Search for the cell housing the specified text and yield its (x, y) center coordinate. 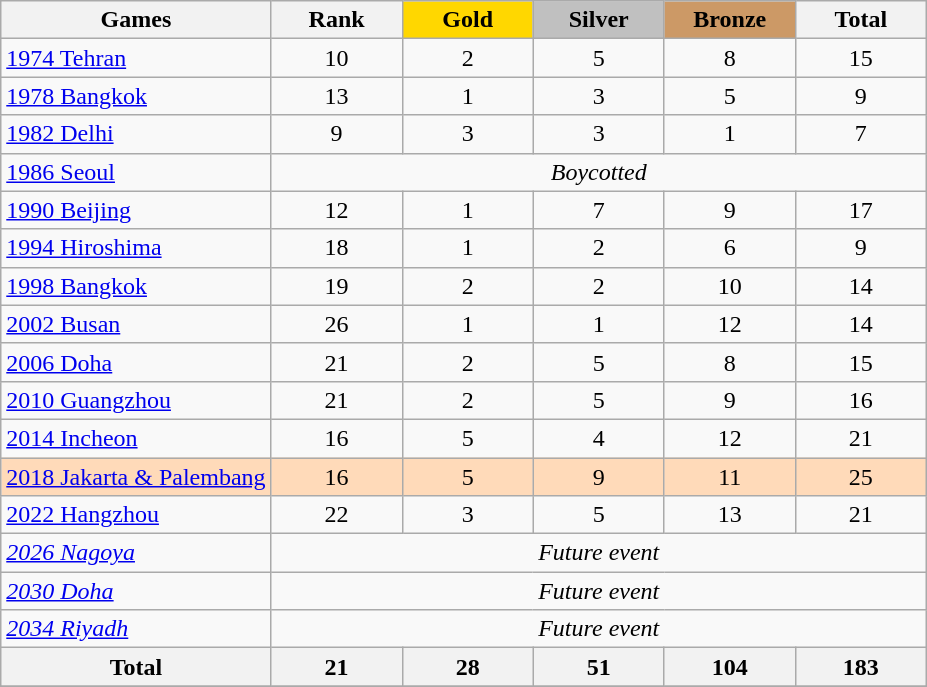
17 (860, 210)
28 (468, 667)
25 (860, 477)
2022 Hangzhou (136, 515)
Gold (468, 20)
51 (598, 667)
1978 Bangkok (136, 96)
11 (730, 477)
2034 Riyadh (136, 629)
4 (598, 438)
1998 Bangkok (136, 286)
1986 Seoul (136, 172)
Games (136, 20)
2026 Nagoya (136, 553)
Boycotted (598, 172)
2010 Guangzhou (136, 400)
Bronze (730, 20)
2006 Doha (136, 362)
Rank (336, 20)
2030 Doha (136, 591)
26 (336, 324)
1982 Delhi (136, 134)
1990 Beijing (136, 210)
6 (730, 248)
104 (730, 667)
18 (336, 248)
2002 Busan (136, 324)
Silver (598, 20)
2014 Incheon (136, 438)
1974 Tehran (136, 58)
19 (336, 286)
183 (860, 667)
2018 Jakarta & Palembang (136, 477)
1994 Hiroshima (136, 248)
22 (336, 515)
